Locate the cell with the specified text and output its [X, Y] center coordinate. 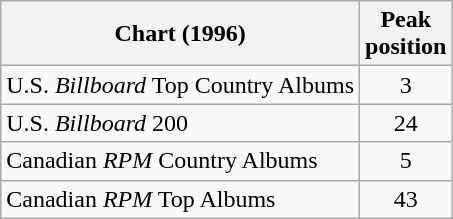
Canadian RPM Top Albums [180, 199]
Peakposition [406, 34]
5 [406, 161]
3 [406, 85]
Chart (1996) [180, 34]
24 [406, 123]
U.S. Billboard 200 [180, 123]
U.S. Billboard Top Country Albums [180, 85]
43 [406, 199]
Canadian RPM Country Albums [180, 161]
